Search for the cell housing the specified text and yield its (X, Y) center coordinate. 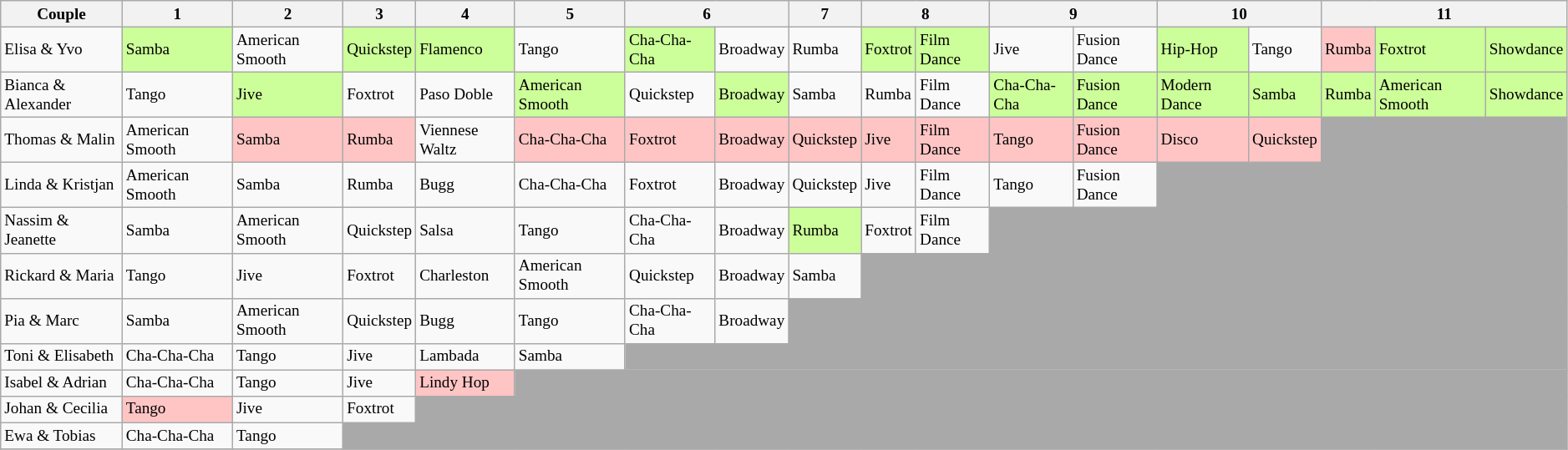
Johan & Cecilia (62, 409)
3 (379, 14)
4 (466, 14)
11 (1444, 14)
Hip-Hop (1203, 49)
Pia & Marc (62, 321)
6 (707, 14)
Lambada (466, 356)
Rickard & Maria (62, 276)
Charleston (466, 276)
Thomas & Malin (62, 139)
5 (570, 14)
7 (825, 14)
2 (287, 14)
Linda & Kristjan (62, 185)
Ewa & Tobias (62, 436)
Toni & Elisabeth (62, 356)
Nassim & Jeanette (62, 230)
Flamenco (466, 49)
Bianca & Alexander (62, 94)
Viennese Waltz (466, 139)
Elisa & Yvo (62, 49)
9 (1073, 14)
Isabel & Adrian (62, 383)
Couple (62, 14)
Salsa (466, 230)
Lindy Hop (466, 383)
Disco (1203, 139)
Modern Dance (1203, 94)
Paso Doble (466, 94)
10 (1239, 14)
8 (926, 14)
1 (177, 14)
